Extract the [X, Y] coordinate from the center of the cell holding the provided text.  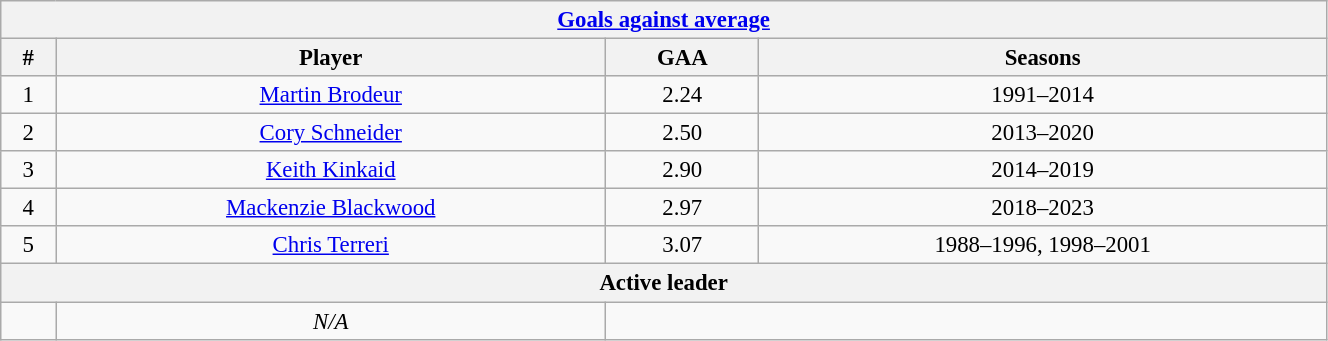
Seasons [1043, 58]
4 [28, 208]
2.50 [682, 133]
2014–2019 [1043, 170]
2 [28, 133]
Player [331, 58]
5 [28, 245]
3 [28, 170]
2.97 [682, 208]
Cory Schneider [331, 133]
Mackenzie Blackwood [331, 208]
1988–1996, 1998–2001 [1043, 245]
Martin Brodeur [331, 95]
Chris Terreri [331, 245]
2.24 [682, 95]
Goals against average [664, 20]
# [28, 58]
GAA [682, 58]
1991–2014 [1043, 95]
2013–2020 [1043, 133]
2.90 [682, 170]
N/A [331, 321]
3.07 [682, 245]
Keith Kinkaid [331, 170]
1 [28, 95]
Active leader [664, 283]
2018–2023 [1043, 208]
